Find where the given text appears and provide that cell's center as (x, y) coordinate. 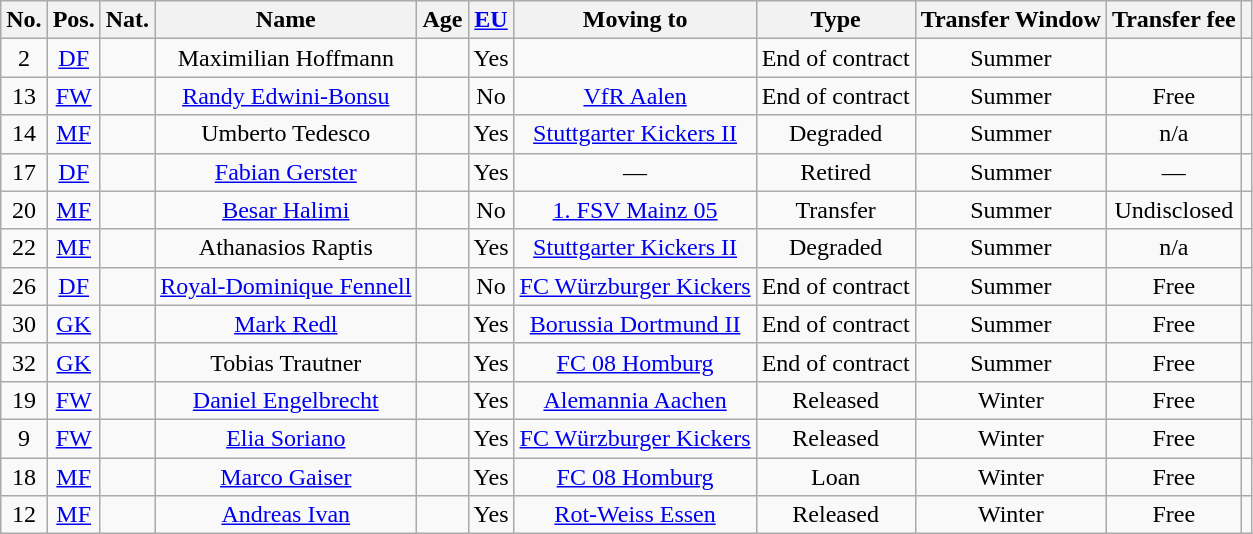
30 (24, 324)
Besar Halimi (286, 210)
Mark Redl (286, 324)
Transfer Window (1010, 20)
Moving to (635, 20)
Loan (836, 477)
Rot-Weiss Essen (635, 515)
1. FSV Mainz 05 (635, 210)
Age (442, 20)
No. (24, 20)
32 (24, 362)
Pos. (74, 20)
Name (286, 20)
19 (24, 400)
Elia Soriano (286, 438)
Nat. (127, 20)
13 (24, 96)
26 (24, 286)
Athanasios Raptis (286, 248)
Retired (836, 172)
Randy Edwini-Bonsu (286, 96)
17 (24, 172)
Royal-Dominique Fennell (286, 286)
14 (24, 134)
Marco Gaiser (286, 477)
EU (491, 20)
VfR Aalen (635, 96)
Alemannia Aachen (635, 400)
Transfer (836, 210)
Type (836, 20)
2 (24, 58)
Maximilian Hoffmann (286, 58)
Daniel Engelbrecht (286, 400)
9 (24, 438)
Fabian Gerster (286, 172)
Transfer fee (1174, 20)
Borussia Dortmund II (635, 324)
22 (24, 248)
Andreas Ivan (286, 515)
20 (24, 210)
Undisclosed (1174, 210)
Umberto Tedesco (286, 134)
18 (24, 477)
12 (24, 515)
Tobias Trautner (286, 362)
